Capture the cell that displays the provided text and extract its [x, y] central coordinate. 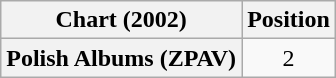
Chart (2002) [122, 20]
Position [289, 20]
Polish Albums (ZPAV) [122, 58]
2 [289, 58]
